Return (x, y) of the center of cell containing provided text 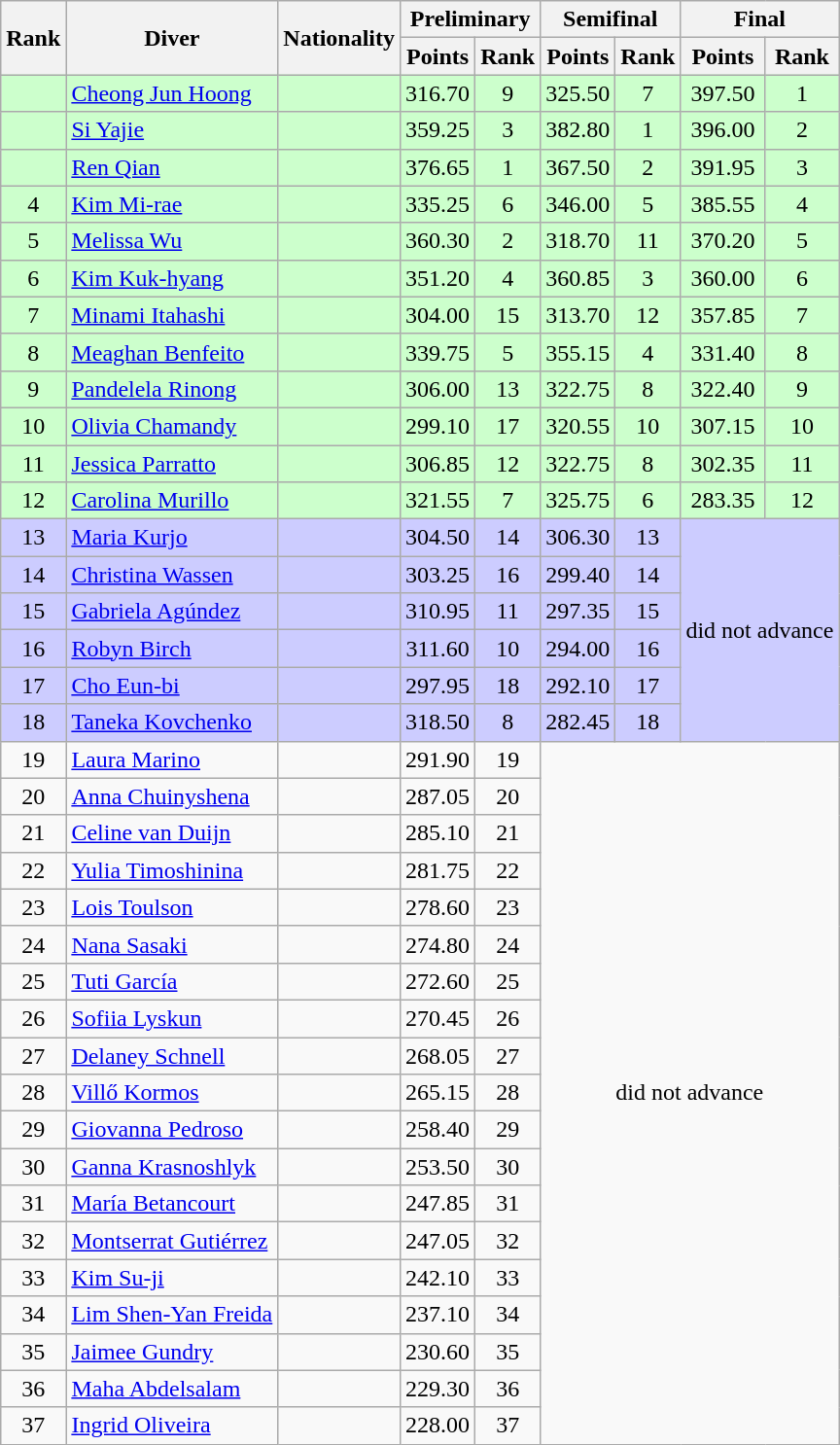
Montserrat Gutiérrez (172, 1241)
Laura Marino (172, 759)
325.75 (577, 501)
Lim Shen-Yan Freida (172, 1315)
385.55 (723, 204)
258.40 (437, 1130)
Lois Toulson (172, 907)
Jessica Parratto (172, 464)
299.40 (577, 575)
Minami Itahashi (172, 315)
311.60 (437, 649)
360.00 (723, 278)
Jaimee Gundry (172, 1352)
Delaney Schnell (172, 1055)
306.30 (577, 538)
321.55 (437, 501)
Gabriela Agúndez (172, 612)
297.35 (577, 612)
Semifinal (611, 19)
Preliminary (471, 19)
237.10 (437, 1315)
360.85 (577, 278)
Giovanna Pedroso (172, 1130)
282.45 (577, 722)
316.70 (437, 93)
Villő Kormos (172, 1093)
Cho Eun-bi (172, 686)
304.00 (437, 315)
Ganna Krasnoshlyk (172, 1167)
270.45 (437, 1018)
Si Yajie (172, 130)
302.35 (723, 464)
Yulia Timoshinina (172, 870)
283.35 (723, 501)
297.95 (437, 686)
299.10 (437, 426)
Maria Kurjo (172, 538)
304.50 (437, 538)
397.50 (723, 93)
Taneka Kovchenko (172, 722)
Robyn Birch (172, 649)
Ingrid Oliveira (172, 1426)
313.70 (577, 315)
335.25 (437, 204)
Kim Mi-rae (172, 204)
351.20 (437, 278)
355.15 (577, 352)
Kim Su-ji (172, 1278)
322.40 (723, 389)
Tuti García (172, 981)
318.50 (437, 722)
Olivia Chamandy (172, 426)
230.60 (437, 1352)
Carolina Murillo (172, 501)
287.05 (437, 796)
291.90 (437, 759)
Celine van Duijn (172, 833)
396.00 (723, 130)
242.10 (437, 1278)
Maha Abdelsalam (172, 1389)
Meaghan Benfeito (172, 352)
272.60 (437, 981)
Sofiia Lyskun (172, 1018)
360.30 (437, 241)
247.85 (437, 1204)
Diver (172, 38)
306.85 (437, 464)
339.75 (437, 352)
359.25 (437, 130)
Cheong Jun Hoong (172, 93)
325.50 (577, 93)
346.00 (577, 204)
María Betancourt (172, 1204)
Christina Wassen (172, 575)
294.00 (577, 649)
320.55 (577, 426)
391.95 (723, 167)
307.15 (723, 426)
292.10 (577, 686)
Pandelela Rinong (172, 389)
Final (760, 19)
Melissa Wu (172, 241)
310.95 (437, 612)
370.20 (723, 241)
Nana Sasaki (172, 944)
303.25 (437, 575)
285.10 (437, 833)
382.80 (577, 130)
318.70 (577, 241)
228.00 (437, 1426)
268.05 (437, 1055)
Anna Chuinyshena (172, 796)
247.05 (437, 1241)
367.50 (577, 167)
274.80 (437, 944)
Nationality (339, 38)
Kim Kuk-hyang (172, 278)
278.60 (437, 907)
376.65 (437, 167)
265.15 (437, 1093)
306.00 (437, 389)
253.50 (437, 1167)
357.85 (723, 315)
331.40 (723, 352)
Ren Qian (172, 167)
229.30 (437, 1389)
281.75 (437, 870)
